Locate the cell with the specified text and output its [x, y] center coordinate. 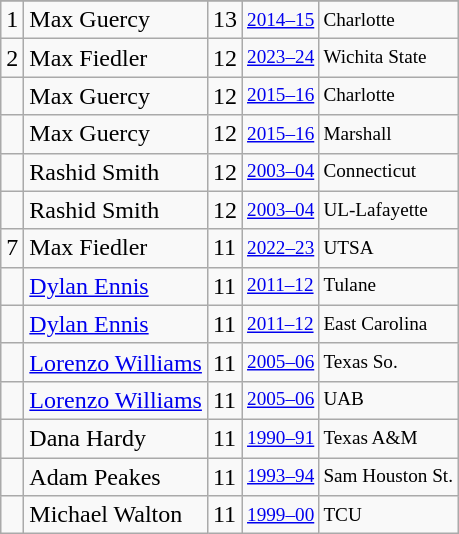
Connecticut [388, 172]
2014–15 [280, 20]
1990–91 [280, 438]
1 [12, 20]
1999–00 [280, 515]
Texas A&M [388, 438]
2022–23 [280, 248]
Adam Peakes [116, 477]
Texas So. [388, 362]
Wichita State [388, 58]
TCU [388, 515]
Michael Walton [116, 515]
East Carolina [388, 324]
Marshall [388, 134]
7 [12, 248]
UAB [388, 400]
2 [12, 58]
Sam Houston St. [388, 477]
13 [224, 20]
UL-Lafayette [388, 210]
UTSA [388, 248]
Tulane [388, 286]
Dana Hardy [116, 438]
2023–24 [280, 58]
1993–94 [280, 477]
